Determine the [x, y] coordinate at the center of the cell enclosing the given text.  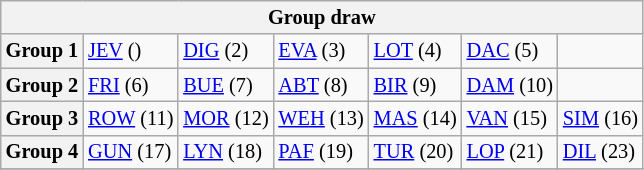
LOP (21) [510, 152]
PAF (19) [322, 152]
WEH (13) [322, 118]
Group 4 [42, 152]
MAS (14) [416, 118]
LYN (18) [226, 152]
FRI (6) [130, 85]
BIR (9) [416, 85]
Group 2 [42, 85]
DAC (5) [510, 51]
DIL (23) [600, 152]
BUE (7) [226, 85]
Group 3 [42, 118]
SIM (16) [600, 118]
DIG (2) [226, 51]
EVA (3) [322, 51]
ROW (11) [130, 118]
Group draw [322, 17]
DAM (10) [510, 85]
VAN (15) [510, 118]
JEV () [130, 51]
ABT (8) [322, 85]
TUR (20) [416, 152]
LOT (4) [416, 51]
Group 1 [42, 51]
MOR (12) [226, 118]
GUN (17) [130, 152]
